Output the [x, y] coordinate of the center of the cell containing the given text.  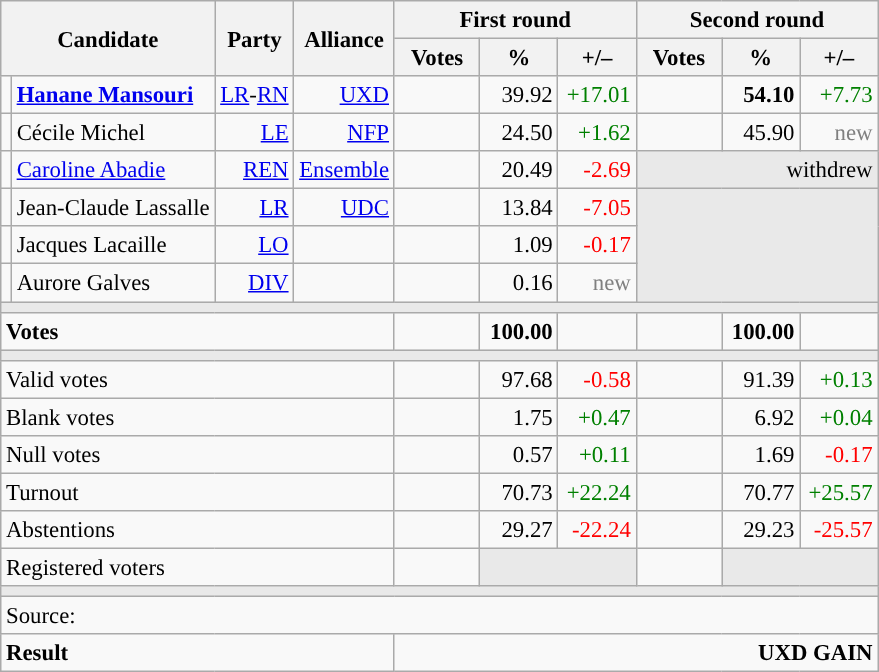
UXD [344, 95]
withdrew [757, 170]
Second round [757, 20]
-2.69 [597, 170]
+0.04 [839, 417]
-0.58 [597, 379]
+17.01 [597, 95]
+22.24 [597, 492]
Hanane Mansouri [113, 95]
LE [254, 133]
1.69 [761, 455]
+0.11 [597, 455]
LO [254, 245]
70.73 [519, 492]
-25.57 [839, 530]
Caroline Abadie [113, 170]
Ensemble [344, 170]
1.09 [519, 245]
0.16 [519, 283]
+25.57 [839, 492]
Candidate [108, 38]
45.90 [761, 133]
+7.73 [839, 95]
NFP [344, 133]
REN [254, 170]
Registered voters [198, 567]
29.27 [519, 530]
DIV [254, 283]
Aurore Galves [113, 283]
Source: [440, 616]
20.49 [519, 170]
+0.13 [839, 379]
+0.47 [597, 417]
LR [254, 208]
Valid votes [198, 379]
-22.24 [597, 530]
Party [254, 38]
Null votes [198, 455]
UXD GAIN [636, 653]
1.75 [519, 417]
Abstentions [198, 530]
Jean-Claude Lassalle [113, 208]
LR-RN [254, 95]
Result [198, 653]
0.57 [519, 455]
Cécile Michel [113, 133]
13.84 [519, 208]
29.23 [761, 530]
Blank votes [198, 417]
UDC [344, 208]
Alliance [344, 38]
97.68 [519, 379]
24.50 [519, 133]
54.10 [761, 95]
91.39 [761, 379]
First round [515, 20]
70.77 [761, 492]
-7.05 [597, 208]
39.92 [519, 95]
6.92 [761, 417]
+1.62 [597, 133]
Turnout [198, 492]
Jacques Lacaille [113, 245]
